Locate the cell with the specified text and output its (X, Y) center coordinate. 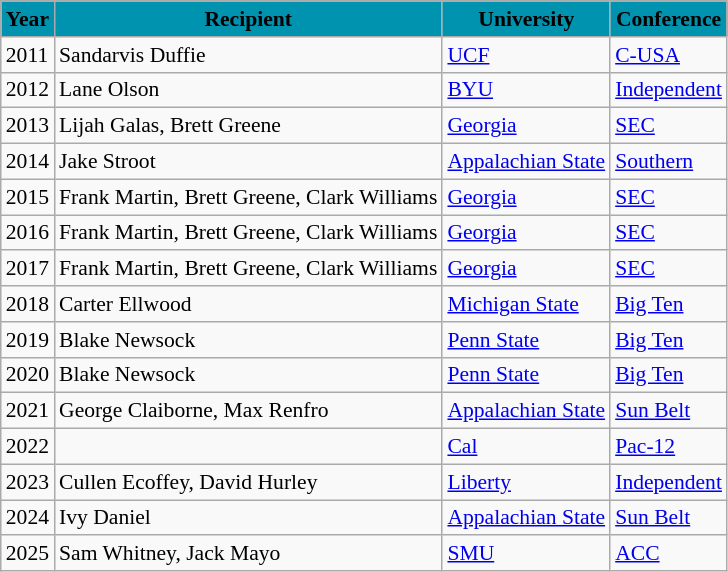
BYU (526, 90)
2019 (28, 340)
Cullen Ecoffey, David Hurley (248, 482)
SMU (526, 554)
Cal (526, 447)
Recipient (248, 19)
Pac-12 (668, 447)
University (526, 19)
2020 (28, 375)
Jake Stroot (248, 162)
2015 (28, 197)
George Claiborne, Max Renfro (248, 411)
2022 (28, 447)
2013 (28, 126)
2017 (28, 269)
Year (28, 19)
Lane Olson (248, 90)
ACC (668, 554)
2012 (28, 90)
Ivy Daniel (248, 518)
Southern (668, 162)
Sandarvis Duffie (248, 55)
C-USA (668, 55)
Carter Ellwood (248, 304)
2016 (28, 233)
Liberty (526, 482)
2025 (28, 554)
Conference (668, 19)
Michigan State (526, 304)
2021 (28, 411)
2023 (28, 482)
Sam Whitney, Jack Mayo (248, 554)
UCF (526, 55)
Lijah Galas, Brett Greene (248, 126)
2014 (28, 162)
2011 (28, 55)
2024 (28, 518)
2018 (28, 304)
